From the cell containing the given text, extract its center point as [x, y] coordinate. 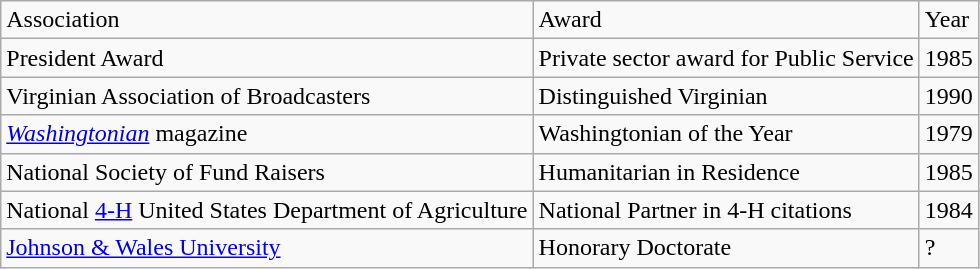
Distinguished Virginian [726, 96]
Award [726, 20]
Honorary Doctorate [726, 248]
Association [267, 20]
1984 [948, 210]
Washingtonian of the Year [726, 134]
1979 [948, 134]
Humanitarian in Residence [726, 172]
National Partner in 4-H citations [726, 210]
Washingtonian magazine [267, 134]
National Society of Fund Raisers [267, 172]
1990 [948, 96]
? [948, 248]
Private sector award for Public Service [726, 58]
President Award [267, 58]
National 4-H United States Department of Agriculture [267, 210]
Virginian Association of Broadcasters [267, 96]
Year [948, 20]
Johnson & Wales University [267, 248]
